Capture the cell that displays the provided text and extract its [x, y] central coordinate. 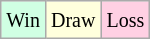
Loss [126, 20]
Draw [72, 20]
Win [24, 20]
